For the text-containing cell, return its midpoint in [X, Y] coordinate format. 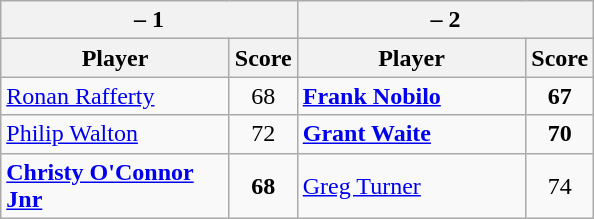
– 2 [446, 20]
67 [560, 96]
72 [263, 134]
70 [560, 134]
Philip Walton [116, 134]
Ronan Rafferty [116, 96]
Greg Turner [412, 186]
Grant Waite [412, 134]
Christy O'Connor Jnr [116, 186]
Frank Nobilo [412, 96]
74 [560, 186]
– 1 [150, 20]
